Determine the [X, Y] coordinate at the center of the cell enclosing the given text.  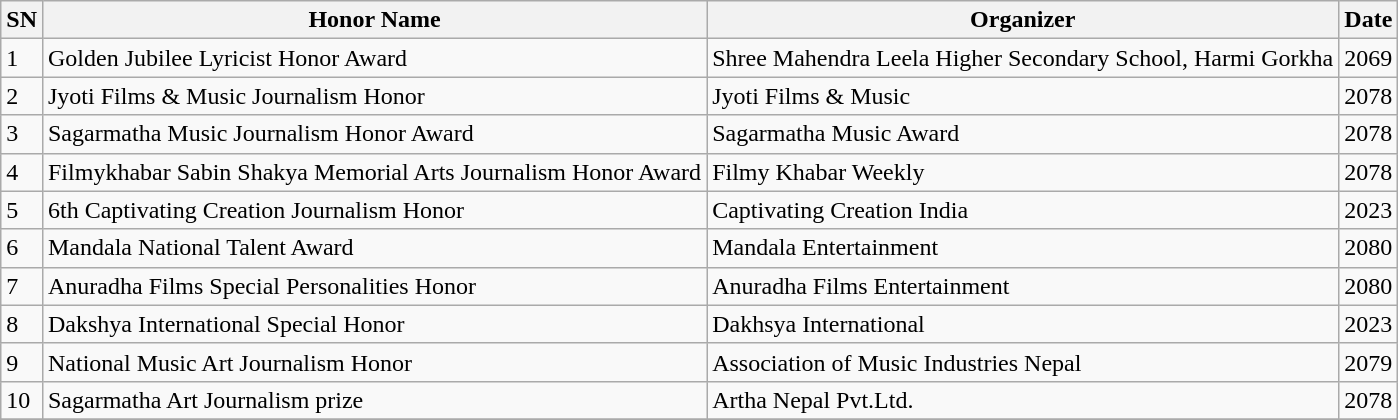
Sagarmatha Music Award [1023, 134]
Date [1368, 20]
Jyoti Films & Music [1023, 96]
3 [22, 134]
Organizer [1023, 20]
2079 [1368, 362]
2069 [1368, 58]
9 [22, 362]
Anuradha Films Entertainment [1023, 286]
Anuradha Films Special Personalities Honor [374, 286]
10 [22, 400]
Golden Jubilee Lyricist Honor Award [374, 58]
Sagarmatha Music Journalism Honor Award [374, 134]
Filmykhabar Sabin Shakya Memorial Arts Journalism Honor Award [374, 172]
8 [22, 324]
Jyoti Films & Music Journalism Honor [374, 96]
Dakshya International Special Honor [374, 324]
Shree Mahendra Leela Higher Secondary School, Harmi Gorkha [1023, 58]
Filmy Khabar Weekly [1023, 172]
Artha Nepal Pvt.Ltd. [1023, 400]
1 [22, 58]
Captivating Creation India [1023, 210]
2 [22, 96]
Mandala Entertainment [1023, 248]
6th Captivating Creation Journalism Honor [374, 210]
Association of Music Industries Nepal [1023, 362]
Mandala National Talent Award [374, 248]
Honor Name [374, 20]
Dakhsya International [1023, 324]
National Music Art Journalism Honor [374, 362]
5 [22, 210]
7 [22, 286]
Sagarmatha Art Journalism prize [374, 400]
4 [22, 172]
SN [22, 20]
6 [22, 248]
